Determine the (x, y) coordinate at the center of the cell enclosing the given text.  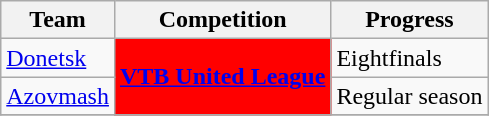
Competition (222, 20)
Donetsk (58, 58)
VTB United League (222, 77)
Regular season (410, 96)
Progress (410, 20)
Azovmash (58, 96)
Eightfinals (410, 58)
Team (58, 20)
